From the cell containing the given text, extract its center point as (X, Y) coordinate. 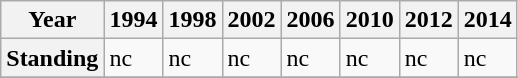
Year (52, 20)
2014 (488, 20)
2012 (428, 20)
1998 (192, 20)
Standing (52, 58)
2006 (310, 20)
2010 (370, 20)
2002 (252, 20)
1994 (134, 20)
